Search for the cell housing the specified text and yield its [X, Y] center coordinate. 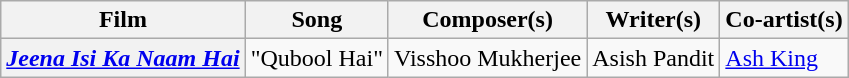
Asish Pandit [654, 58]
Song [316, 20]
Visshoo Mukherjee [487, 58]
Film [123, 20]
Writer(s) [654, 20]
Jeena Isi Ka Naam Hai [123, 58]
Ash King [784, 58]
Co-artist(s) [784, 20]
Composer(s) [487, 20]
"Qubool Hai" [316, 58]
